Detect which cell encompasses the target text, then output its [X, Y] center coordinate. 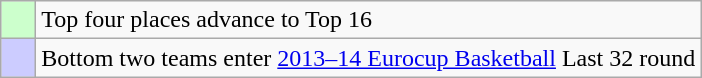
Top four places advance to Top 16 [368, 20]
Bottom two teams enter 2013–14 Eurocup Basketball Last 32 round [368, 58]
